Pinpoint the cell where the given text exists, returning its (X, Y) midpoint coordinate. 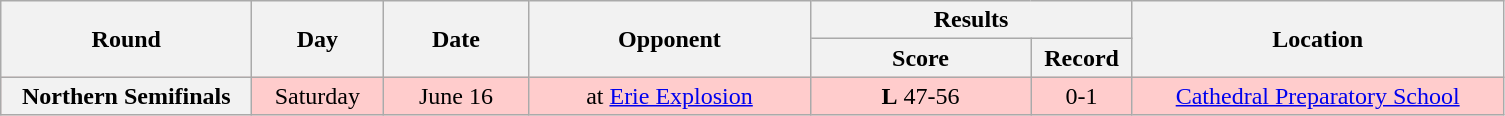
Northern Semifinals (126, 96)
Record (1082, 58)
Date (456, 39)
June 16 (456, 96)
Day (318, 39)
at Erie Explosion (670, 96)
Score (920, 58)
0-1 (1082, 96)
Round (126, 39)
Saturday (318, 96)
Opponent (670, 39)
L 47-56 (920, 96)
Location (1318, 39)
Cathedral Preparatory School (1318, 96)
Results (971, 20)
